Determine the (x, y) coordinate at the center of the cell enclosing the given text.  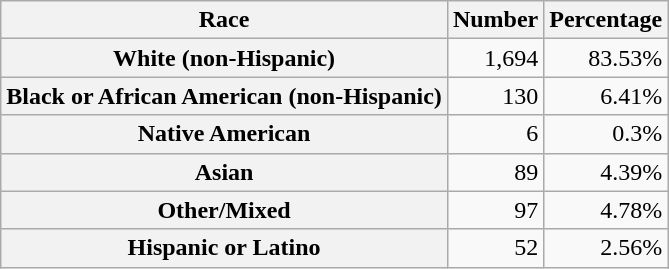
130 (495, 96)
Hispanic or Latino (224, 248)
Percentage (606, 20)
6 (495, 134)
4.78% (606, 210)
Race (224, 20)
52 (495, 248)
83.53% (606, 58)
White (non-Hispanic) (224, 58)
Native American (224, 134)
4.39% (606, 172)
Asian (224, 172)
6.41% (606, 96)
Black or African American (non-Hispanic) (224, 96)
Other/Mixed (224, 210)
2.56% (606, 248)
0.3% (606, 134)
97 (495, 210)
Number (495, 20)
1,694 (495, 58)
89 (495, 172)
